Detect which cell encompasses the target text, then output its [x, y] center coordinate. 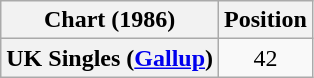
UK Singles (Gallup) [110, 58]
Position [266, 20]
42 [266, 58]
Chart (1986) [110, 20]
